Output the (x, y) coordinate of the center of the cell containing the given text.  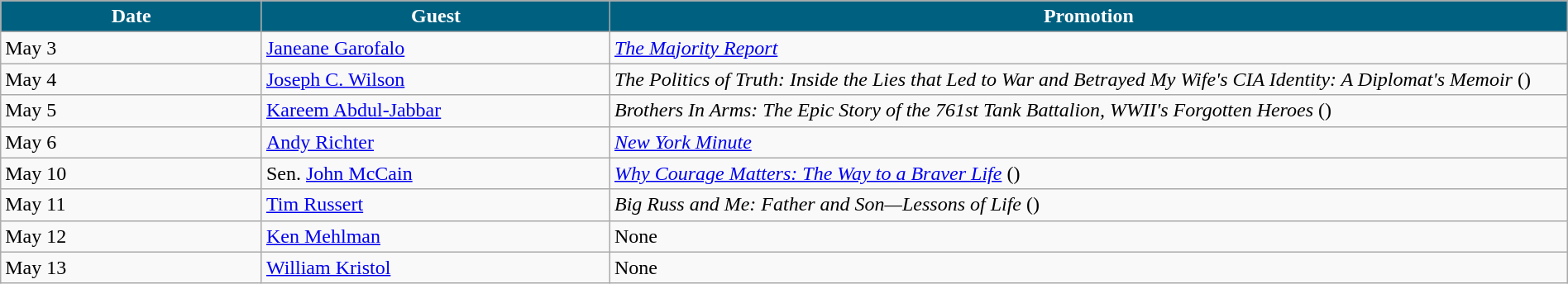
Date (131, 17)
William Kristol (435, 267)
The Politics of Truth: Inside the Lies that Led to War and Betrayed My Wife's CIA Identity: A Diplomat's Memoir () (1088, 79)
Janeane Garofalo (435, 48)
May 4 (131, 79)
May 6 (131, 142)
May 11 (131, 205)
Joseph C. Wilson (435, 79)
Sen. John McCain (435, 173)
Big Russ and Me: Father and Son—Lessons of Life () (1088, 205)
New York Minute (1088, 142)
Tim Russert (435, 205)
Brothers In Arms: The Epic Story of the 761st Tank Battalion, WWII's Forgotten Heroes () (1088, 111)
May 10 (131, 173)
May 13 (131, 267)
Ken Mehlman (435, 236)
The Majority Report (1088, 48)
May 5 (131, 111)
Guest (435, 17)
Promotion (1088, 17)
Why Courage Matters: The Way to a Braver Life () (1088, 173)
May 3 (131, 48)
Andy Richter (435, 142)
May 12 (131, 236)
Kareem Abdul-Jabbar (435, 111)
